From the cell containing the given text, extract its center point as [x, y] coordinate. 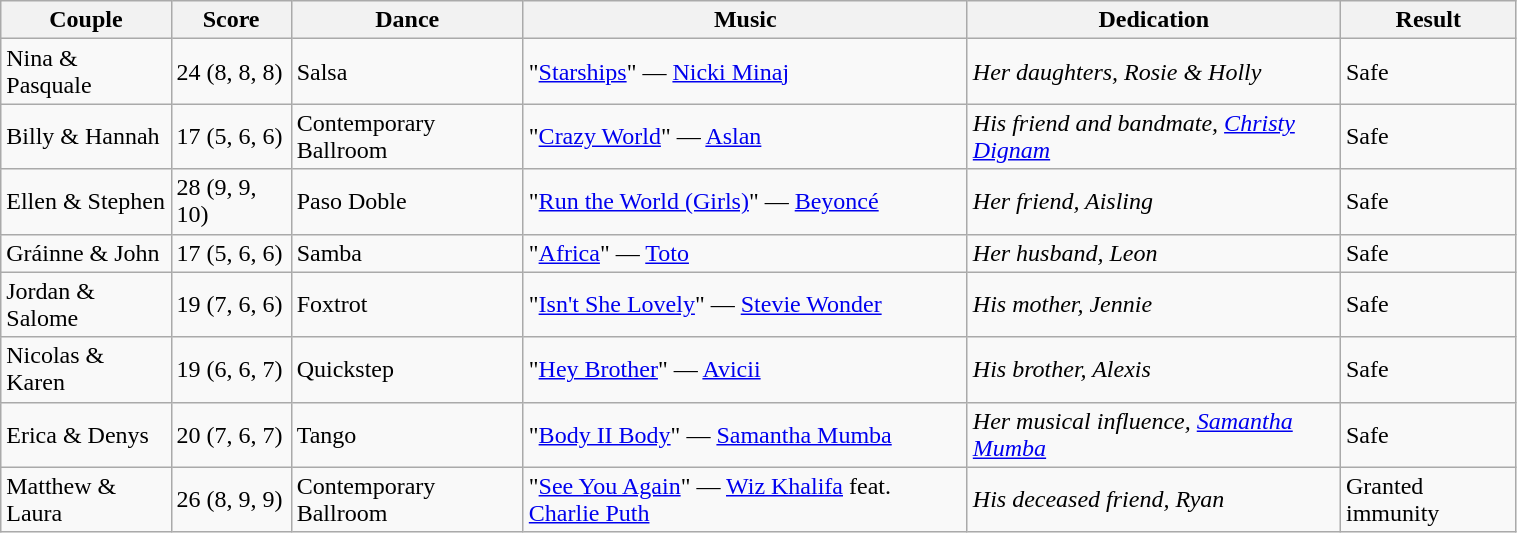
Her friend, Aisling [1154, 202]
"Starships" — Nicki Minaj [745, 72]
Jordan & Salome [86, 304]
Granted immunity [1428, 500]
Paso Doble [407, 202]
Her daughters, Rosie & Holly [1154, 72]
Billy & Hannah [86, 136]
Erica & Denys [86, 434]
26 (8, 9, 9) [231, 500]
His mother, Jennie [1154, 304]
His deceased friend, Ryan [1154, 500]
Score [231, 20]
28 (9, 9, 10) [231, 202]
"Africa" — Toto [745, 253]
"Isn't She Lovely" — Stevie Wonder [745, 304]
Tango [407, 434]
"See You Again" — Wiz Khalifa feat. Charlie Puth [745, 500]
Samba [407, 253]
"Run the World (Girls)" — Beyoncé [745, 202]
Nina & Pasquale [86, 72]
Nicolas & Karen [86, 370]
His friend and bandmate, Christy Dignam [1154, 136]
19 (6, 6, 7) [231, 370]
Ellen & Stephen [86, 202]
Result [1428, 20]
Couple [86, 20]
Dance [407, 20]
Matthew & Laura [86, 500]
"Hey Brother" — Avicii [745, 370]
"Body II Body" — Samantha Mumba [745, 434]
Foxtrot [407, 304]
19 (7, 6, 6) [231, 304]
Her husband, Leon [1154, 253]
24 (8, 8, 8) [231, 72]
Gráinne & John [86, 253]
Dedication [1154, 20]
Music [745, 20]
"Crazy World" — Aslan [745, 136]
Quickstep [407, 370]
Salsa [407, 72]
20 (7, 6, 7) [231, 434]
His brother, Alexis [1154, 370]
Her musical influence, Samantha Mumba [1154, 434]
